Provide the [X, Y] coordinate of the cell's center where the given text is located.  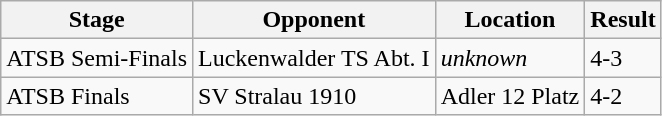
SV Stralau 1910 [314, 96]
ATSB Semi-Finals [97, 58]
Opponent [314, 20]
Luckenwalder TS Abt. I [314, 58]
Result [623, 20]
4-3 [623, 58]
Adler 12 Platz [510, 96]
unknown [510, 58]
ATSB Finals [97, 96]
4-2 [623, 96]
Location [510, 20]
Stage [97, 20]
